Scan for the cell matching the given text and deliver its (X, Y) coordinate at center. 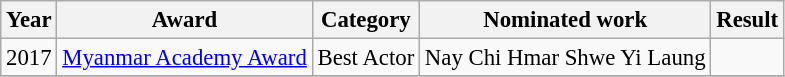
Myanmar Academy Award (184, 58)
2017 (29, 58)
Best Actor (366, 58)
Nay Chi Hmar Shwe Yi Laung (566, 58)
Award (184, 20)
Year (29, 20)
Nominated work (566, 20)
Result (748, 20)
Category (366, 20)
